Extract the [x, y] coordinate from the center of the cell holding the provided text.  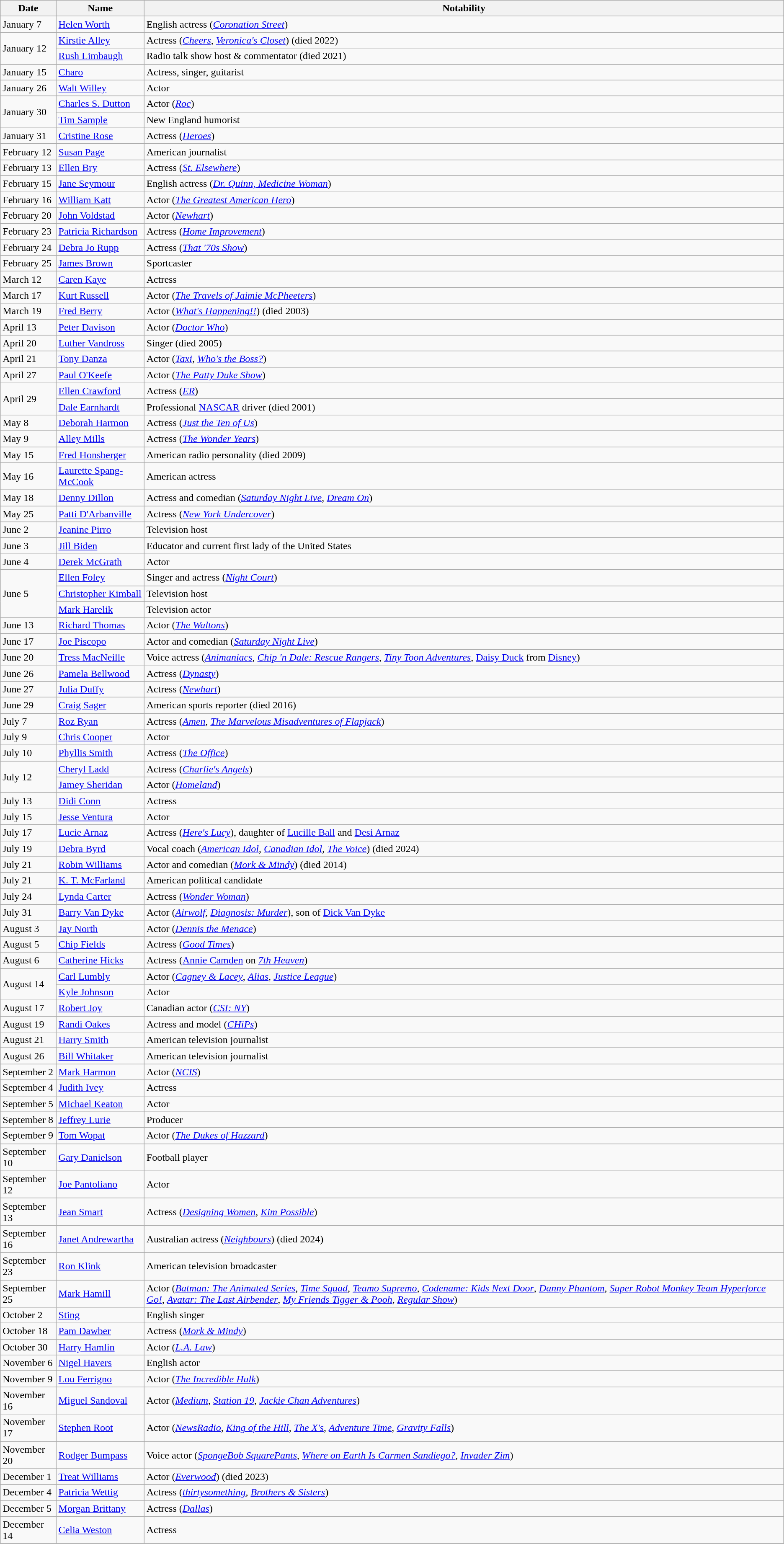
Harry Hamlin [100, 1347]
Paul O'Keefe [100, 375]
January 15 [28, 72]
Actress (Cheers, Veronica's Closet) (died 2022) [464, 40]
May 9 [28, 439]
Luther Vandross [100, 343]
September 12 [28, 1185]
September 10 [28, 1157]
November 6 [28, 1363]
February 13 [28, 168]
September 4 [28, 1088]
Charles S. Dutton [100, 104]
Actor (The Patty Duke Show) [464, 375]
June 5 [28, 594]
New England humorist [464, 120]
English actress (Dr. Quinn, Medicine Woman) [464, 183]
American radio personality (died 2009) [464, 454]
Denny Dillon [100, 498]
September 16 [28, 1239]
Actress (Here's Lucy), daughter of Lucille Ball and Desi Arnaz [464, 833]
Jesse Ventura [100, 817]
Actor (Homeland) [464, 785]
Tim Sample [100, 120]
John Voldstad [100, 216]
Rodger Bumpass [100, 1455]
Michael Keaton [100, 1104]
July 10 [28, 753]
Nigel Havers [100, 1363]
June 20 [28, 657]
Actor (The Travels of Jaimie McPheeters) [464, 295]
March 12 [28, 279]
Janet Andrewartha [100, 1239]
Joe Piscopo [100, 641]
Actress (St. Elsewhere) [464, 168]
Kyle Johnson [100, 992]
Canadian actor (CSI: NY) [464, 1008]
July 15 [28, 817]
Actor (Taxi, Who's the Boss?) [464, 359]
Television actor [464, 609]
Actress (The Office) [464, 753]
November 9 [28, 1379]
Vocal coach (American Idol, Canadian Idol, The Voice) (died 2024) [464, 849]
Alley Mills [100, 439]
Voice actor (SpongeBob SquarePants, Where on Earth Is Carmen Sandiego?, Invader Zim) [464, 1455]
July 31 [28, 912]
Actor and comedian (Mork & Mindy) (died 2014) [464, 865]
Charo [100, 72]
Helen Worth [100, 24]
Actor (The Waltons) [464, 625]
June 3 [28, 546]
Robin Williams [100, 865]
February 12 [28, 152]
Patti D'Arbanville [100, 514]
December 1 [28, 1477]
April 27 [28, 375]
Actress (Dallas) [464, 1508]
Tom Wopat [100, 1136]
Mark Hamill [100, 1294]
Jamey Sheridan [100, 785]
Actress (Annie Camden on 7th Heaven) [464, 960]
Patricia Richardson [100, 232]
K. T. McFarland [100, 880]
Actor (The Incredible Hulk) [464, 1379]
Actor (NewsRadio, King of the Hill, The X's, Adventure Time, Gravity Falls) [464, 1428]
Educator and current first lady of the United States [464, 546]
March 17 [28, 295]
Actress (Good Times) [464, 944]
Laurette Spang-McCook [100, 477]
Mark Harmon [100, 1072]
Sting [100, 1315]
January 26 [28, 88]
January 7 [28, 24]
Actor (Roc) [464, 104]
Caren Kaye [100, 279]
Actress, singer, guitarist [464, 72]
Mark Harelik [100, 609]
Football player [464, 1157]
February 23 [28, 232]
Judith Ivey [100, 1088]
English actress (Coronation Street) [464, 24]
Actress (New York Undercover) [464, 514]
Jean Smart [100, 1211]
May 8 [28, 423]
April 13 [28, 327]
Actress (Home Improvement) [464, 232]
August 5 [28, 944]
Kurt Russell [100, 295]
Barry Van Dyke [100, 912]
Jeffrey Lurie [100, 1120]
July 24 [28, 896]
Actor (Airwolf, Diagnosis: Murder), son of Dick Van Dyke [464, 912]
October 18 [28, 1331]
Morgan Brittany [100, 1508]
Celia Weston [100, 1530]
Actor (Newhart) [464, 216]
American sports reporter (died 2016) [464, 705]
Walt Willey [100, 88]
Sportcaster [464, 263]
Jay North [100, 928]
Fred Berry [100, 311]
Pamela Bellwood [100, 673]
Actress (Dynasty) [464, 673]
June 17 [28, 641]
September 25 [28, 1294]
May 18 [28, 498]
Singer (died 2005) [464, 343]
April 29 [28, 399]
Actress (Charlie's Angels) [464, 769]
Randi Oakes [100, 1024]
Actress (Heroes) [464, 136]
Susan Page [100, 152]
July 13 [28, 801]
August 26 [28, 1056]
Stephen Root [100, 1428]
October 30 [28, 1347]
Actor (L.A. Law) [464, 1347]
February 16 [28, 200]
September 5 [28, 1104]
June 26 [28, 673]
Radio talk show host & commentator (died 2021) [464, 56]
June 27 [28, 689]
Actor (Doctor Who) [464, 327]
Ron Klink [100, 1266]
Deborah Harmon [100, 423]
Actor (Everwood) (died 2023) [464, 1477]
Actor (NCIS) [464, 1072]
Jeanine Pirro [100, 530]
Robert Joy [100, 1008]
Carl Lumbly [100, 976]
May 16 [28, 477]
Phyllis Smith [100, 753]
August 21 [28, 1040]
Craig Sager [100, 705]
January 31 [28, 136]
August 19 [28, 1024]
February 15 [28, 183]
Actress (Wonder Woman) [464, 896]
Richard Thomas [100, 625]
Fred Honsberger [100, 454]
Actor (The Greatest American Hero) [464, 200]
Patricia Wettig [100, 1492]
Debra Byrd [100, 849]
American political candidate [464, 880]
July 12 [28, 777]
Actor (The Dukes of Hazzard) [464, 1136]
Actress (Newhart) [464, 689]
December 14 [28, 1530]
Dale Earnhardt [100, 407]
Treat Williams [100, 1477]
Actress and model (CHiPs) [464, 1024]
Gary Danielson [100, 1157]
Rush Limbaugh [100, 56]
September 2 [28, 1072]
Kirstie Alley [100, 40]
November 20 [28, 1455]
English actor [464, 1363]
Producer [464, 1120]
Miguel Sandoval [100, 1401]
Peter Davison [100, 327]
November 17 [28, 1428]
Ellen Foley [100, 578]
Pam Dawber [100, 1331]
Actor (Cagney & Lacey, Alias, Justice League) [464, 976]
September 9 [28, 1136]
July 7 [28, 721]
Lynda Carter [100, 896]
Harry Smith [100, 1040]
Notability [464, 8]
April 20 [28, 343]
American television broadcaster [464, 1266]
Lou Ferrigno [100, 1379]
Actress (thirtysomething, Brothers & Sisters) [464, 1492]
Tress MacNeille [100, 657]
September 13 [28, 1211]
August 3 [28, 928]
Bill Whitaker [100, 1056]
American actress [464, 477]
Roz Ryan [100, 721]
September 8 [28, 1120]
August 17 [28, 1008]
Chip Fields [100, 944]
Actress (Amen, The Marvelous Misadventures of Flapjack) [464, 721]
Actress (Mork & Mindy) [464, 1331]
James Brown [100, 263]
Derek McGrath [100, 562]
Debra Jo Rupp [100, 248]
Actress (ER) [464, 391]
July 17 [28, 833]
May 15 [28, 454]
Actor (What's Happening!!) (died 2003) [464, 311]
December 4 [28, 1492]
Cheryl Ladd [100, 769]
April 21 [28, 359]
August 14 [28, 984]
June 29 [28, 705]
February 25 [28, 263]
Date [28, 8]
September 23 [28, 1266]
June 4 [28, 562]
Actress (Designing Women, Kim Possible) [464, 1211]
English singer [464, 1315]
Catherine Hicks [100, 960]
Ellen Bry [100, 168]
Actress (The Wonder Years) [464, 439]
July 9 [28, 737]
October 2 [28, 1315]
Cristine Rose [100, 136]
Name [100, 8]
Jane Seymour [100, 183]
March 19 [28, 311]
November 16 [28, 1401]
William Katt [100, 200]
Actress (That '70s Show) [464, 248]
Actress and comedian (Saturday Night Live, Dream On) [464, 498]
Australian actress (Neighbours) (died 2024) [464, 1239]
February 20 [28, 216]
Ellen Crawford [100, 391]
Actress (Just the Ten of Us) [464, 423]
Singer and actress (Night Court) [464, 578]
Chris Cooper [100, 737]
June 2 [28, 530]
May 25 [28, 514]
December 5 [28, 1508]
Voice actress (Animaniacs, Chip 'n Dale: Rescue Rangers, Tiny Toon Adventures, Daisy Duck from Disney) [464, 657]
July 19 [28, 849]
Tony Danza [100, 359]
January 30 [28, 112]
February 24 [28, 248]
June 13 [28, 625]
Actor (Dennis the Menace) [464, 928]
Lucie Arnaz [100, 833]
Didi Conn [100, 801]
January 12 [28, 48]
American journalist [464, 152]
Joe Pantoliano [100, 1185]
Christopher Kimball [100, 594]
Jill Biden [100, 546]
Professional NASCAR driver (died 2001) [464, 407]
Julia Duffy [100, 689]
August 6 [28, 960]
Actor and comedian (Saturday Night Live) [464, 641]
Actor (Medium, Station 19, Jackie Chan Adventures) [464, 1401]
